Provide the (x, y) coordinate of the cell's center where the given text is located.  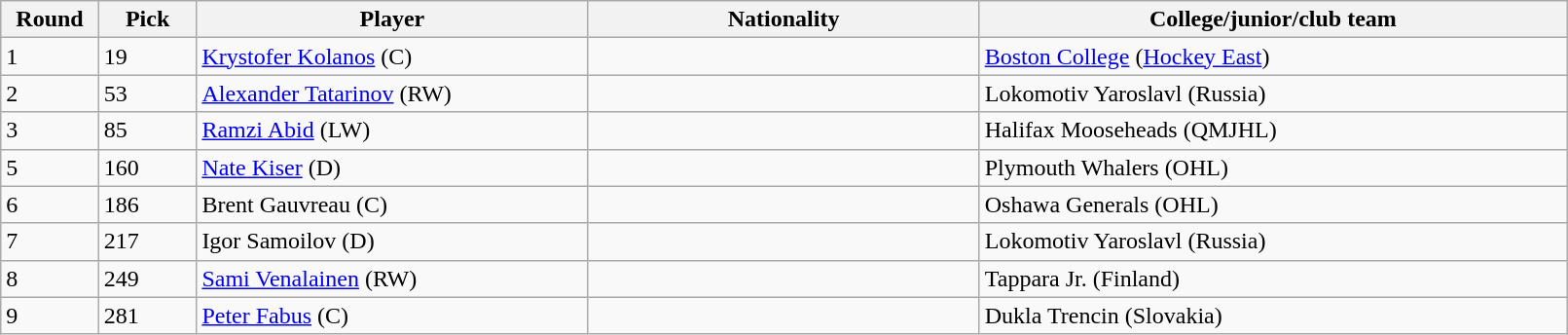
Pick (148, 19)
281 (148, 316)
Player (392, 19)
249 (148, 279)
Round (51, 19)
Sami Venalainen (RW) (392, 279)
5 (51, 167)
Boston College (Hockey East) (1273, 56)
Halifax Mooseheads (QMJHL) (1273, 130)
7 (51, 242)
217 (148, 242)
Alexander Tatarinov (RW) (392, 93)
Tappara Jr. (Finland) (1273, 279)
Krystofer Kolanos (C) (392, 56)
186 (148, 205)
19 (148, 56)
9 (51, 316)
1 (51, 56)
Ramzi Abid (LW) (392, 130)
6 (51, 205)
Dukla Trencin (Slovakia) (1273, 316)
Plymouth Whalers (OHL) (1273, 167)
160 (148, 167)
Nationality (784, 19)
Brent Gauvreau (C) (392, 205)
Oshawa Generals (OHL) (1273, 205)
Peter Fabus (C) (392, 316)
Nate Kiser (D) (392, 167)
2 (51, 93)
8 (51, 279)
53 (148, 93)
85 (148, 130)
College/junior/club team (1273, 19)
3 (51, 130)
Igor Samoilov (D) (392, 242)
